From the cell containing the given text, extract its center point as [X, Y] coordinate. 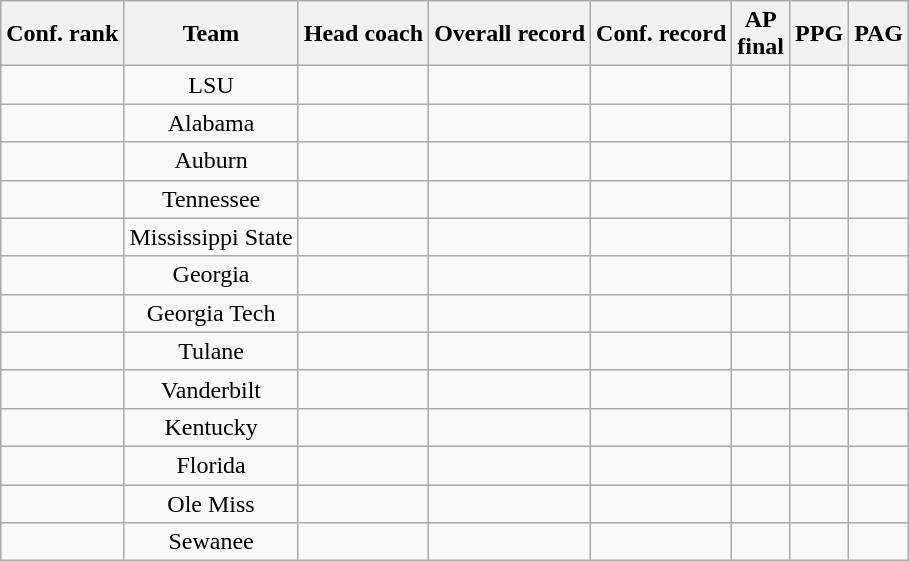
Mississippi State [211, 237]
Sewanee [211, 542]
Vanderbilt [211, 389]
Conf. rank [62, 34]
Florida [211, 465]
Auburn [211, 161]
Tennessee [211, 199]
Team [211, 34]
Ole Miss [211, 503]
Tulane [211, 351]
PAG [879, 34]
PPG [820, 34]
Conf. record [662, 34]
Georgia Tech [211, 313]
Georgia [211, 275]
Overall record [510, 34]
Alabama [211, 123]
Kentucky [211, 427]
LSU [211, 85]
APfinal [761, 34]
Head coach [363, 34]
